Detect which cell encompasses the target text, then output its (X, Y) center coordinate. 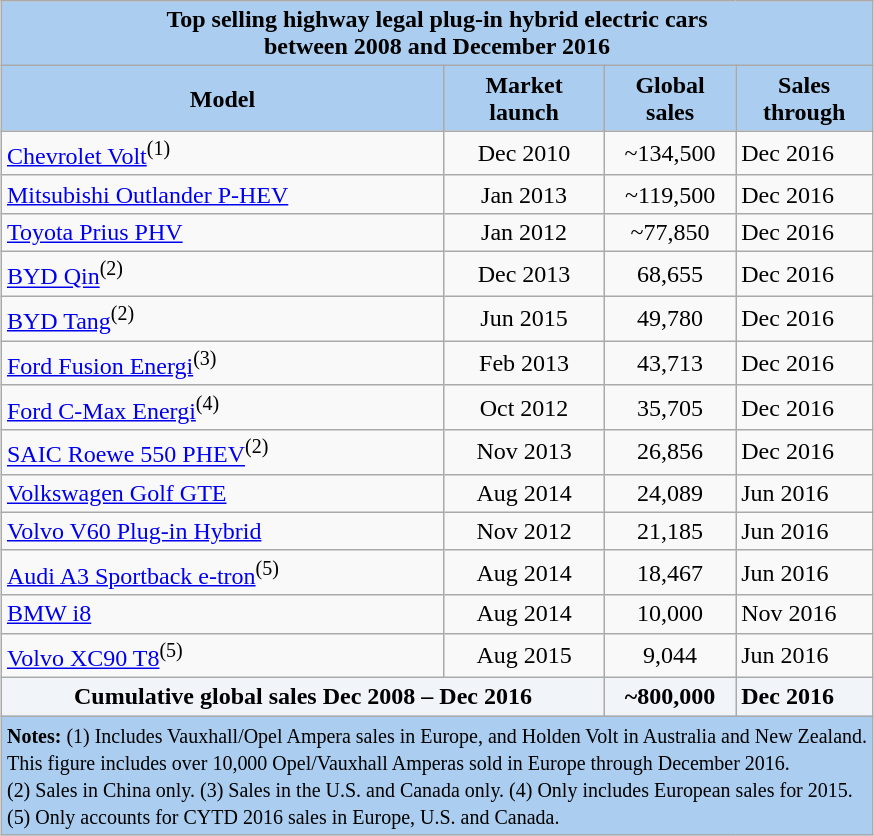
Cumulative global sales Dec 2008 – Dec 2016 (302, 697)
49,780 (670, 318)
Model (222, 98)
Jan 2012 (524, 232)
BYD Qin(2) (222, 274)
18,467 (670, 572)
26,856 (670, 452)
68,655 (670, 274)
Toyota Prius PHV (222, 232)
21,185 (670, 531)
Chevrolet Volt(1) (222, 154)
Dec 2010 (524, 154)
Volvo XC90 T8(5) (222, 656)
Top selling highway legal plug-in hybrid electric cars between 2008 and December 2016 (436, 34)
Global sales (670, 98)
Ford C-Max Energi(4) (222, 408)
Oct 2012 (524, 408)
Nov 2016 (804, 614)
35,705 (670, 408)
Dec 2013 (524, 274)
9,044 (670, 656)
Volvo V60 Plug-in Hybrid (222, 531)
Nov 2013 (524, 452)
24,089 (670, 493)
Marketlaunch (524, 98)
~119,500 (670, 194)
Jan 2013 (524, 194)
~800,000 (670, 697)
Sales through (804, 98)
~77,850 (670, 232)
Nov 2012 (524, 531)
Audi A3 Sportback e-tron(5) (222, 572)
Mitsubishi Outlander P-HEV (222, 194)
Aug 2015 (524, 656)
43,713 (670, 364)
Ford Fusion Energi(3) (222, 364)
BMW i8 (222, 614)
Feb 2013 (524, 364)
~134,500 (670, 154)
BYD Tang(2) (222, 318)
Jun 2015 (524, 318)
Volkswagen Golf GTE (222, 493)
SAIC Roewe 550 PHEV(2) (222, 452)
10,000 (670, 614)
